For the text-containing cell, return its midpoint in (X, Y) coordinate format. 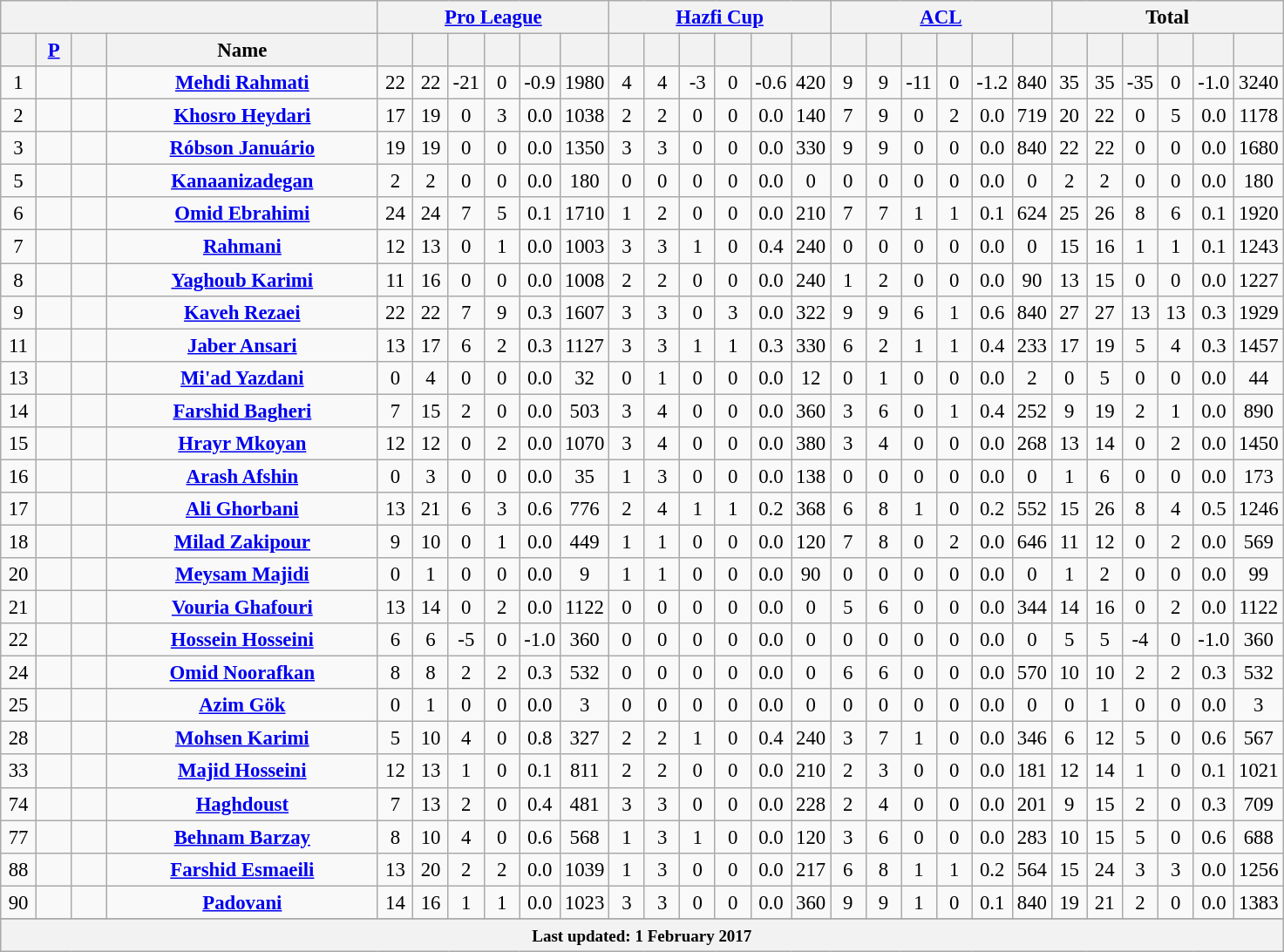
552 (1032, 509)
Hrayr Mkoyan (242, 444)
1178 (1259, 116)
32 (585, 377)
252 (1032, 411)
1127 (585, 345)
344 (1032, 608)
1710 (585, 214)
Farshid Esmaeili (242, 869)
28 (19, 738)
1920 (1259, 214)
201 (1032, 804)
811 (585, 772)
1680 (1259, 148)
380 (811, 444)
Haghdoust (242, 804)
327 (585, 738)
138 (811, 476)
181 (1032, 772)
140 (811, 116)
Total (1167, 17)
Omid Ebrahimi (242, 214)
Mohsen Karimi (242, 738)
Hossein Hosseini (242, 640)
Majid Hosseini (242, 772)
-3 (697, 83)
Khosro Heydari (242, 116)
173 (1259, 476)
Milad Zakipour (242, 541)
233 (1032, 345)
Arash Afshin (242, 476)
568 (585, 837)
1021 (1259, 772)
1350 (585, 148)
503 (585, 411)
268 (1032, 444)
-21 (465, 83)
1246 (1259, 509)
1457 (1259, 345)
1227 (1259, 280)
890 (1259, 411)
1383 (1259, 902)
77 (19, 837)
1243 (1259, 247)
Jaber Ansari (242, 345)
481 (585, 804)
709 (1259, 804)
776 (585, 509)
Behnam Barzay (242, 837)
449 (585, 541)
0.8 (540, 738)
99 (1259, 575)
1929 (1259, 312)
Pro League (493, 17)
217 (811, 869)
Mehdi Rahmati (242, 83)
Name (242, 51)
-11 (919, 83)
-35 (1140, 83)
Kanaanizadegan (242, 181)
Azim Gök (242, 705)
688 (1259, 837)
Meysam Majidi (242, 575)
346 (1032, 738)
1607 (585, 312)
Ali Ghorbani (242, 509)
3240 (1259, 83)
228 (811, 804)
Last updated: 1 February 2017 (642, 935)
1256 (1259, 869)
-0.9 (540, 83)
Vouria Ghafouri (242, 608)
0.5 (1213, 509)
Hazfi Cup (720, 17)
-0.6 (771, 83)
570 (1032, 673)
ACL (941, 17)
Omid Noorafkan (242, 673)
Róbson Januário (242, 148)
1039 (585, 869)
18 (19, 541)
283 (1032, 837)
P (54, 51)
-1.2 (992, 83)
646 (1032, 541)
33 (19, 772)
Yaghoub Karimi (242, 280)
Padovani (242, 902)
420 (811, 83)
1003 (585, 247)
1023 (585, 902)
1450 (1259, 444)
Mi'ad Yazdani (242, 377)
1980 (585, 83)
Rahmani (242, 247)
Kaveh Rezaei (242, 312)
322 (811, 312)
1008 (585, 280)
1070 (585, 444)
567 (1259, 738)
Farshid Bagheri (242, 411)
569 (1259, 541)
624 (1032, 214)
44 (1259, 377)
368 (811, 509)
-5 (465, 640)
-4 (1140, 640)
88 (19, 869)
1038 (585, 116)
564 (1032, 869)
74 (19, 804)
719 (1032, 116)
